Scan for the cell matching the given text and deliver its [x, y] coordinate at center. 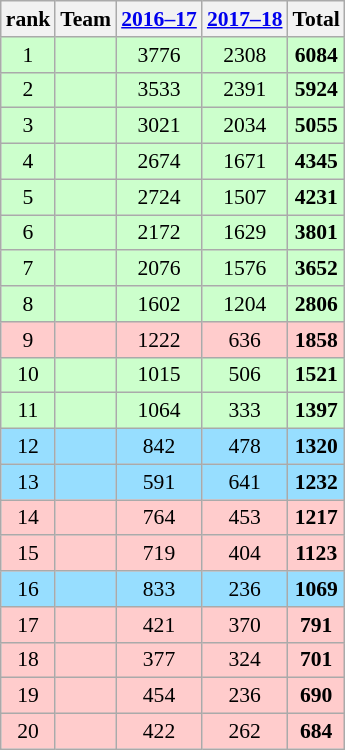
9 [28, 340]
20 [28, 732]
5055 [316, 126]
2076 [159, 269]
13 [28, 482]
690 [316, 696]
453 [245, 518]
3652 [316, 269]
3021 [159, 126]
1222 [159, 340]
6084 [316, 55]
4 [28, 162]
10 [28, 375]
2391 [245, 90]
333 [245, 411]
478 [245, 447]
1123 [316, 554]
1397 [316, 411]
5 [28, 197]
19 [28, 696]
4345 [316, 162]
421 [159, 625]
377 [159, 660]
Total [316, 19]
rank [28, 19]
1204 [245, 304]
6 [28, 233]
1015 [159, 375]
18 [28, 660]
719 [159, 554]
3801 [316, 233]
1576 [245, 269]
1232 [316, 482]
2674 [159, 162]
2308 [245, 55]
1671 [245, 162]
641 [245, 482]
15 [28, 554]
1521 [316, 375]
12 [28, 447]
1602 [159, 304]
422 [159, 732]
324 [245, 660]
8 [28, 304]
404 [245, 554]
2806 [316, 304]
591 [159, 482]
3776 [159, 55]
1069 [316, 589]
1320 [316, 447]
701 [316, 660]
7 [28, 269]
2172 [159, 233]
4231 [316, 197]
2 [28, 90]
16 [28, 589]
2016–17 [159, 19]
1858 [316, 340]
370 [245, 625]
17 [28, 625]
11 [28, 411]
1629 [245, 233]
833 [159, 589]
454 [159, 696]
791 [316, 625]
842 [159, 447]
3533 [159, 90]
5924 [316, 90]
14 [28, 518]
3 [28, 126]
1217 [316, 518]
684 [316, 732]
764 [159, 518]
636 [245, 340]
2724 [159, 197]
1064 [159, 411]
506 [245, 375]
262 [245, 732]
2017–18 [245, 19]
2034 [245, 126]
1 [28, 55]
Team [86, 19]
1507 [245, 197]
